Capture the cell that displays the provided text and extract its [X, Y] central coordinate. 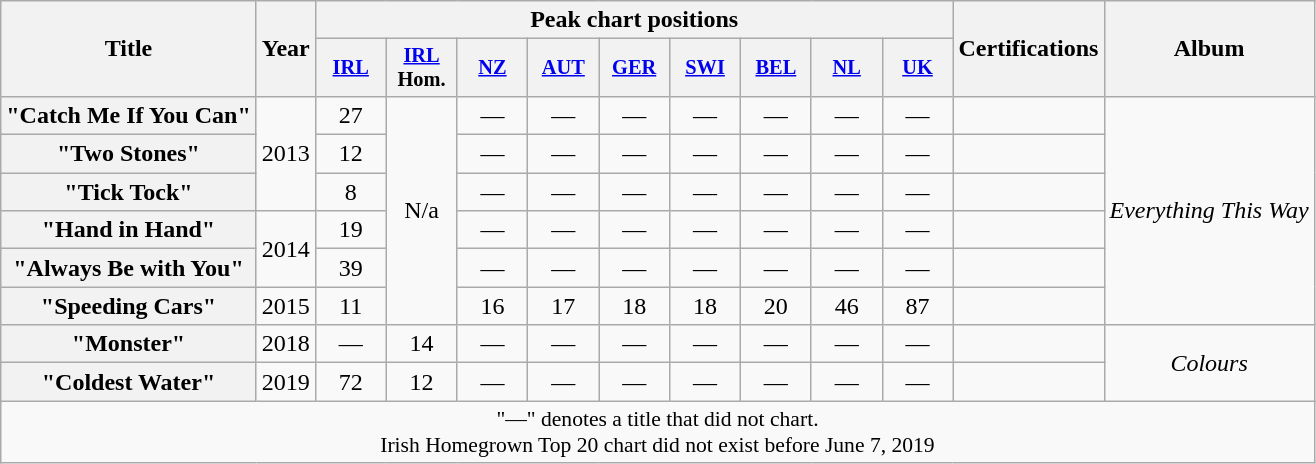
2013 [286, 153]
Title [128, 49]
27 [350, 115]
UK [918, 68]
GER [634, 68]
"Tick Tock" [128, 192]
"Coldest Water" [128, 382]
"Hand in Hand" [128, 230]
Peak chart positions [634, 20]
8 [350, 192]
IRL [350, 68]
20 [776, 306]
Certifications [1028, 49]
"Always Be with You" [128, 268]
BEL [776, 68]
"Two Stones" [128, 154]
N/a [422, 210]
19 [350, 230]
"Catch Me If You Can" [128, 115]
11 [350, 306]
2015 [286, 306]
NL [846, 68]
Album [1209, 49]
Colours [1209, 363]
2018 [286, 344]
Everything This Way [1209, 210]
2014 [286, 249]
87 [918, 306]
16 [492, 306]
46 [846, 306]
Year [286, 49]
39 [350, 268]
"Speeding Cars" [128, 306]
2019 [286, 382]
SWI [706, 68]
IRLHom. [422, 68]
14 [422, 344]
"—" denotes a title that did not chart.Irish Homegrown Top 20 chart did not exist before June 7, 2019 [658, 432]
72 [350, 382]
"Monster" [128, 344]
17 [564, 306]
AUT [564, 68]
NZ [492, 68]
